Output the [X, Y] coordinate of the center of the cell containing the given text.  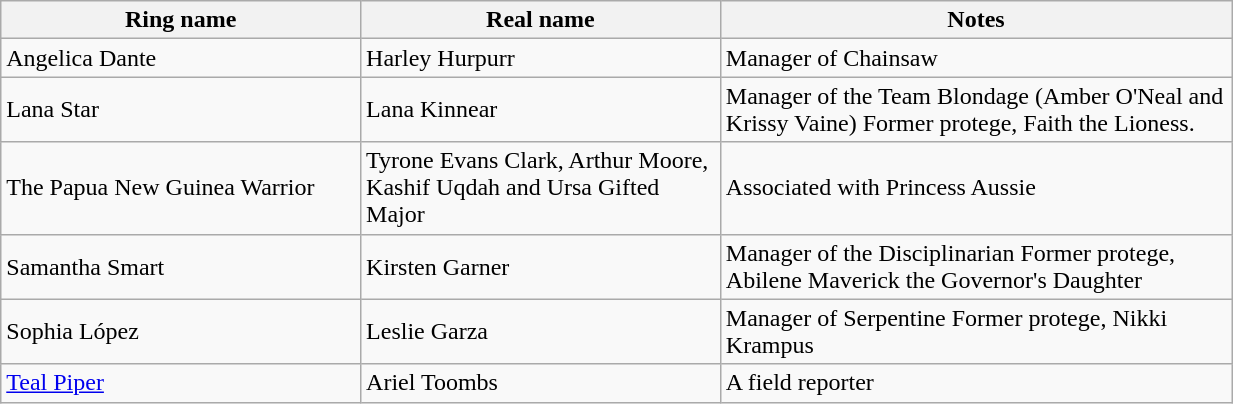
Teal Piper [181, 383]
Angelica Dante [181, 58]
Manager of the Disciplinarian Former protege, Abilene Maverick the Governor's Daughter [976, 266]
Real name [541, 20]
Manager of Serpentine Former protege, Nikki Krampus [976, 332]
Harley Hurpurr [541, 58]
Lana Kinnear [541, 110]
Leslie Garza [541, 332]
Samantha Smart [181, 266]
Kirsten Garner [541, 266]
Ariel Toombs [541, 383]
Associated with Princess Aussie [976, 188]
Notes [976, 20]
Manager of the Team Blondage (Amber O'Neal and Krissy Vaine) Former protege, Faith the Lioness. [976, 110]
Sophia López [181, 332]
Manager of Chainsaw [976, 58]
The Papua New Guinea Warrior [181, 188]
Tyrone Evans Clark, Arthur Moore, Kashif Uqdah and Ursa Gifted Major [541, 188]
A field reporter [976, 383]
Lana Star [181, 110]
Ring name [181, 20]
